For the text-containing cell, return its midpoint in (x, y) coordinate format. 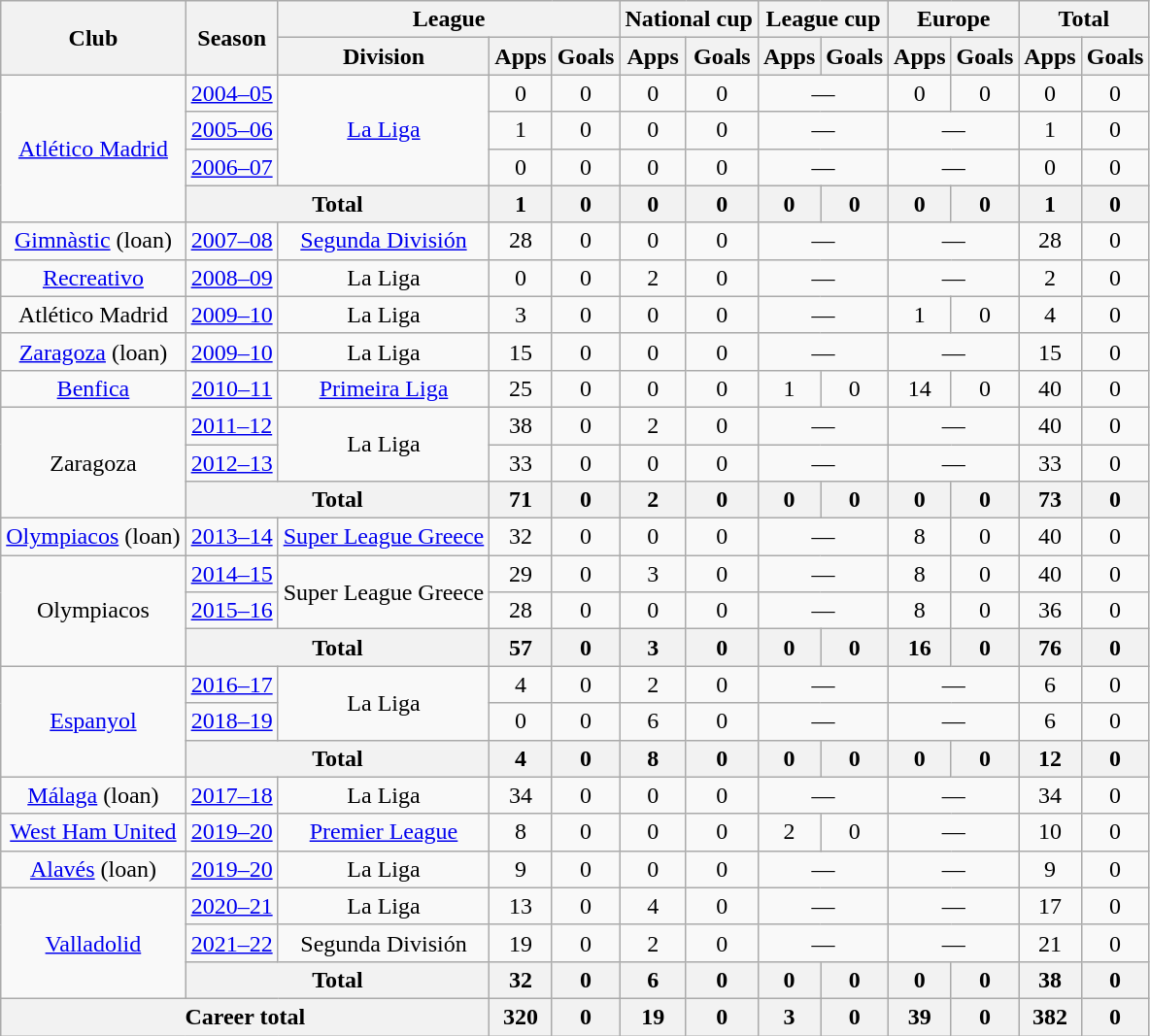
Valladolid (93, 943)
West Ham United (93, 832)
Primeira Liga (384, 388)
League cup (823, 19)
Premier League (384, 832)
2004–05 (231, 93)
Málaga (loan) (93, 795)
2007–08 (231, 241)
Zaragoza (loan) (93, 351)
Alavés (loan) (93, 869)
2008–09 (231, 278)
2012–13 (231, 463)
2021–22 (231, 943)
71 (521, 500)
13 (521, 906)
Zaragoza (93, 462)
12 (1050, 758)
National cup (689, 19)
2020–21 (231, 906)
2011–12 (231, 425)
14 (920, 388)
17 (1050, 906)
Recreativo (93, 278)
Espanyol (93, 721)
Benfica (93, 388)
2010–11 (231, 388)
Season (231, 38)
Olympiacos (loan) (93, 537)
29 (521, 574)
Club (93, 38)
16 (920, 648)
36 (1050, 611)
76 (1050, 648)
320 (521, 1017)
73 (1050, 500)
Europe (954, 19)
2014–15 (231, 574)
2015–16 (231, 611)
21 (1050, 943)
2017–18 (231, 795)
Division (384, 56)
Olympiacos (93, 611)
2018–19 (231, 721)
25 (521, 388)
League (449, 19)
10 (1050, 832)
Gimnàstic (loan) (93, 241)
57 (521, 648)
2005–06 (231, 130)
382 (1050, 1017)
2006–07 (231, 167)
39 (920, 1017)
2013–14 (231, 537)
Career total (245, 1017)
2016–17 (231, 685)
